Scan for the cell matching the given text and deliver its [X, Y] coordinate at center. 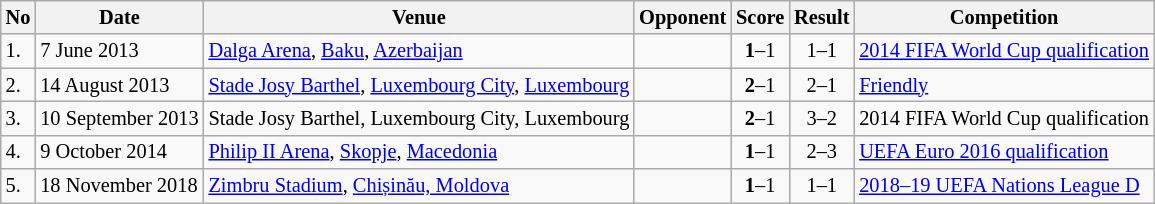
1. [18, 51]
Score [760, 17]
Dalga Arena, Baku, Azerbaijan [420, 51]
18 November 2018 [119, 186]
2. [18, 85]
14 August 2013 [119, 85]
Opponent [682, 17]
2–3 [822, 152]
9 October 2014 [119, 152]
Date [119, 17]
Venue [420, 17]
7 June 2013 [119, 51]
5. [18, 186]
3–2 [822, 118]
Friendly [1004, 85]
Competition [1004, 17]
10 September 2013 [119, 118]
Philip II Arena, Skopje, Macedonia [420, 152]
No [18, 17]
Zimbru Stadium, Chișinău, Moldova [420, 186]
4. [18, 152]
3. [18, 118]
2018–19 UEFA Nations League D [1004, 186]
UEFA Euro 2016 qualification [1004, 152]
Result [822, 17]
